Scan for the cell matching the given text and deliver its [X, Y] coordinate at center. 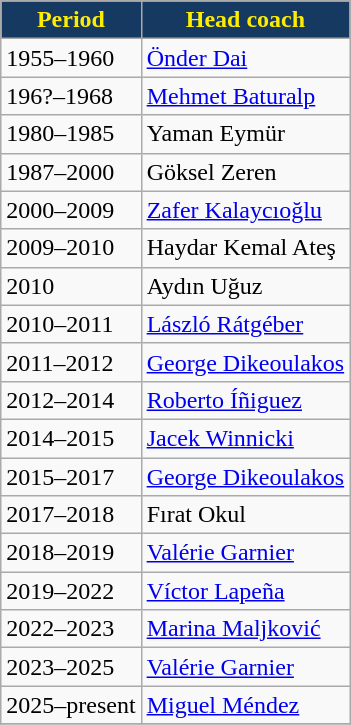
2023–2025 [71, 667]
Haydar Kemal Ateş [246, 248]
2022–2023 [71, 629]
László Rátgéber [246, 324]
196?–1968 [71, 96]
Jacek Winnicki [246, 438]
2015–2017 [71, 477]
Miguel Méndez [246, 705]
Víctor Lapeña [246, 591]
2025–present [71, 705]
Head coach [246, 20]
2000–2009 [71, 210]
2019–2022 [71, 591]
2010 [71, 286]
2011–2012 [71, 362]
Period [71, 20]
2012–2014 [71, 400]
1980–1985 [71, 134]
2017–2018 [71, 515]
2010–2011 [71, 324]
1955–1960 [71, 58]
Yaman Eymür [246, 134]
Zafer Kalaycıoğlu [246, 210]
Fırat Okul [246, 515]
Aydın Uğuz [246, 286]
Mehmet Baturalp [246, 96]
Marina Maljković [246, 629]
2009–2010 [71, 248]
Önder Dai [246, 58]
2014–2015 [71, 438]
1987–2000 [71, 172]
Roberto Íñiguez [246, 400]
Göksel Zeren [246, 172]
2018–2019 [71, 553]
